Determine the [X, Y] coordinate at the center of the cell enclosing the given text.  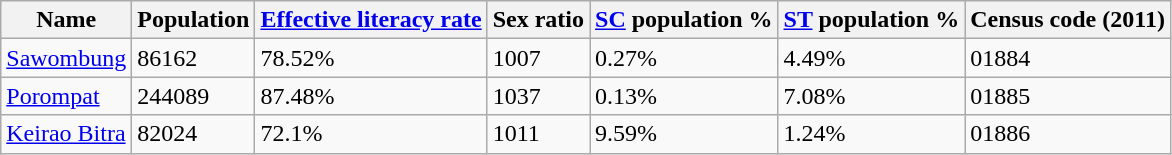
1037 [538, 96]
7.08% [872, 96]
Effective literacy rate [371, 20]
82024 [194, 134]
72.1% [371, 134]
1007 [538, 58]
01885 [1068, 96]
Census code (2011) [1068, 20]
SC population % [684, 20]
Keirao Bitra [66, 134]
Sawombung [66, 58]
4.49% [872, 58]
ST population % [872, 20]
Population [194, 20]
Sex ratio [538, 20]
0.13% [684, 96]
1011 [538, 134]
1.24% [872, 134]
86162 [194, 58]
Porompat [66, 96]
244089 [194, 96]
0.27% [684, 58]
87.48% [371, 96]
01886 [1068, 134]
78.52% [371, 58]
01884 [1068, 58]
Name [66, 20]
9.59% [684, 134]
